Scan for the cell matching the given text and deliver its [x, y] coordinate at center. 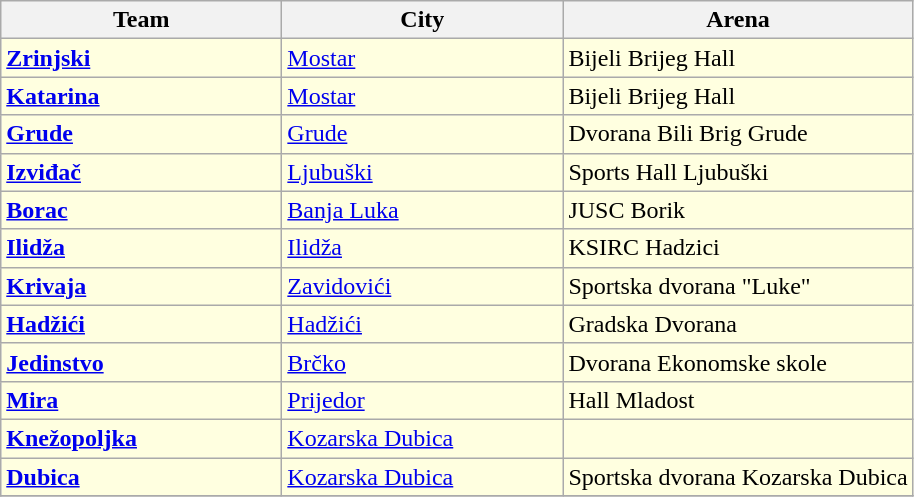
Krivaja [142, 286]
Dubica [142, 477]
Knežopoljka [142, 438]
Dvorana Bili Brig Grude [738, 134]
Izviđač [142, 172]
Ljubuški [422, 172]
Dvorana Ekonomske skole [738, 362]
City [422, 20]
Arena [738, 20]
Prijedor [422, 400]
Katarina [142, 96]
Banja Luka [422, 210]
Sports Hall Ljubuški [738, 172]
Jedinstvo [142, 362]
Sportska dvorana "Luke" [738, 286]
Brčko [422, 362]
Mira [142, 400]
Hall Mladost [738, 400]
Zavidovići [422, 286]
Borac [142, 210]
Gradska Dvorana [738, 324]
Team [142, 20]
JUSC Borik [738, 210]
Zrinjski [142, 58]
KSIRC Hadzici [738, 248]
Sportska dvorana Kozarska Dubica [738, 477]
